Search for the cell housing the specified text and yield its [X, Y] center coordinate. 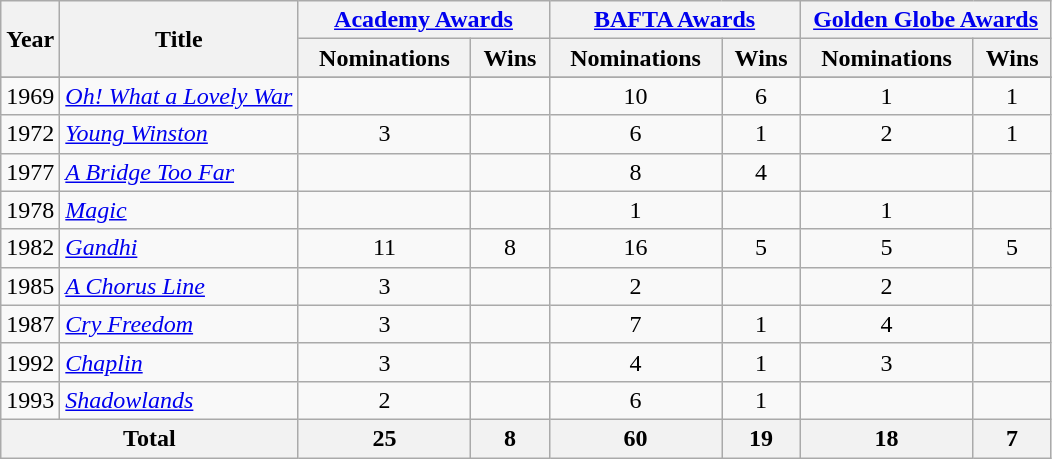
11 [384, 248]
1969 [30, 96]
BAFTA Awards [674, 20]
1985 [30, 286]
Young Winston [179, 134]
Cry Freedom [179, 324]
Chaplin [179, 362]
Gandhi [179, 248]
19 [761, 438]
1992 [30, 362]
Title [179, 39]
18 [886, 438]
Total [150, 438]
25 [384, 438]
Academy Awards [424, 20]
Golden Globe Awards [926, 20]
1987 [30, 324]
Shadowlands [179, 400]
1972 [30, 134]
A Bridge Too Far [179, 172]
60 [636, 438]
A Chorus Line [179, 286]
Year [30, 39]
1993 [30, 400]
Magic [179, 210]
1977 [30, 172]
10 [636, 96]
Oh! What a Lovely War [179, 96]
1982 [30, 248]
16 [636, 248]
1978 [30, 210]
